Return (x, y) of the center of cell containing provided text 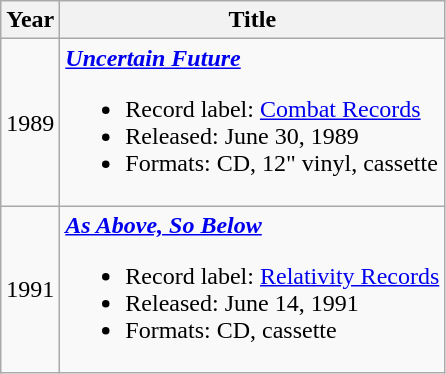
Title (252, 20)
1989 (30, 122)
Uncertain FutureRecord label: Combat RecordsReleased: June 30, 1989Formats: CD, 12" vinyl, cassette (252, 122)
Year (30, 20)
As Above, So BelowRecord label: Relativity RecordsReleased: June 14, 1991Formats: CD, cassette (252, 290)
1991 (30, 290)
